Capture the cell that displays the provided text and extract its (x, y) central coordinate. 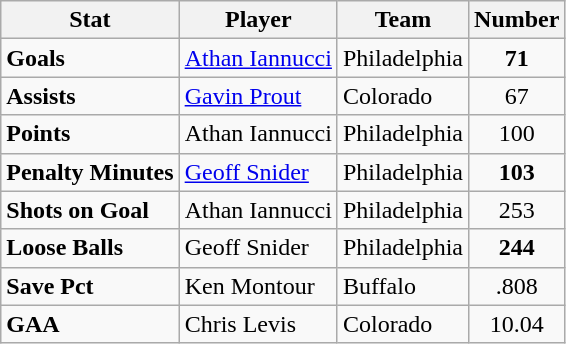
Loose Balls (90, 248)
Stat (90, 20)
Assists (90, 96)
Team (402, 20)
253 (517, 210)
Player (258, 20)
Penalty Minutes (90, 172)
67 (517, 96)
Goals (90, 58)
244 (517, 248)
100 (517, 134)
GAA (90, 324)
Ken Montour (258, 286)
103 (517, 172)
Gavin Prout (258, 96)
Number (517, 20)
71 (517, 58)
10.04 (517, 324)
.808 (517, 286)
Save Pct (90, 286)
Chris Levis (258, 324)
Shots on Goal (90, 210)
Buffalo (402, 286)
Points (90, 134)
